For the text-containing cell, return its midpoint in [x, y] coordinate format. 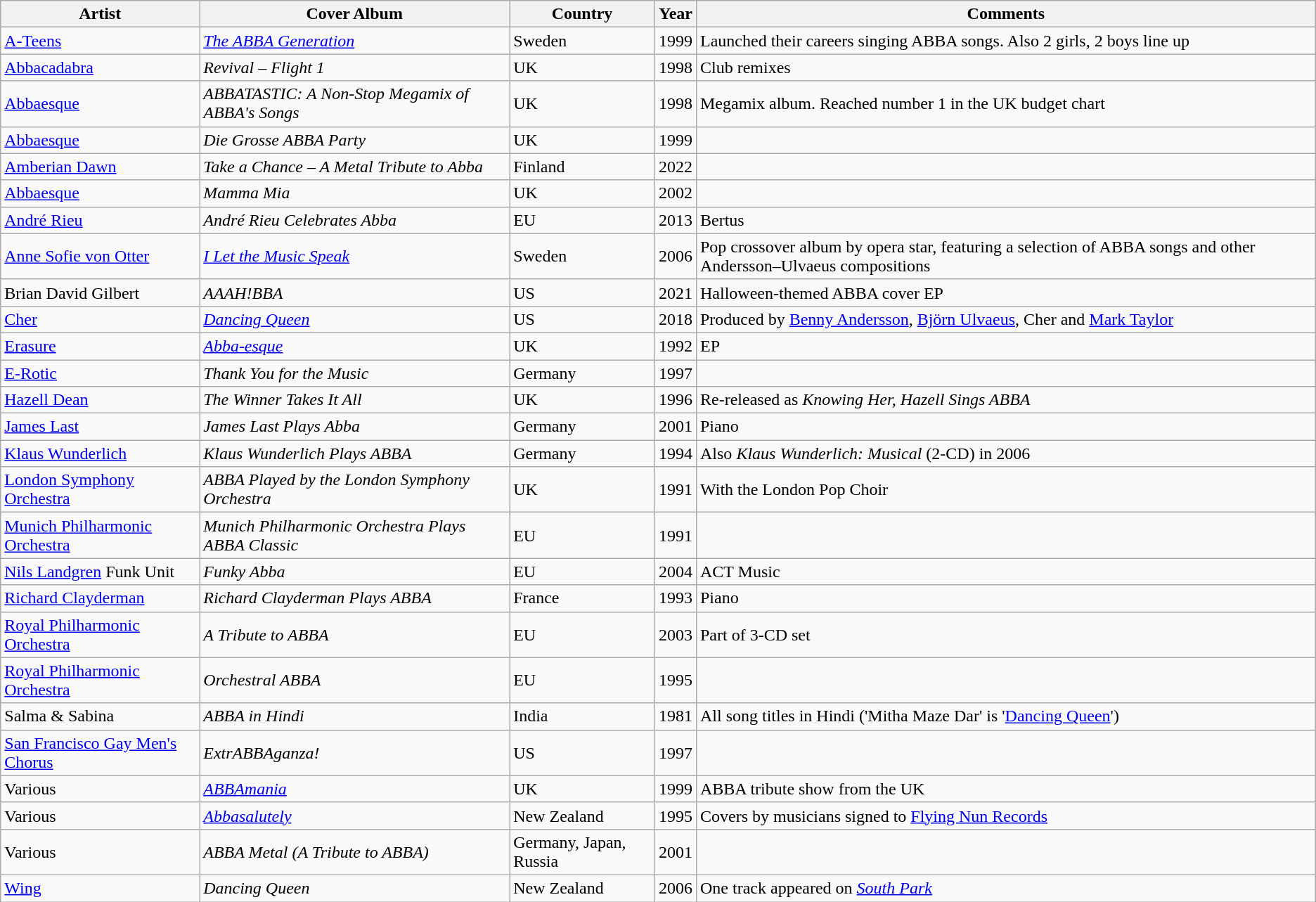
2002 [675, 193]
Part of 3-CD set [1005, 634]
James Last [100, 427]
ACT Music [1005, 572]
Salma & Sabina [100, 716]
1993 [675, 598]
Megamix album. Reached number 1 in the UK budget chart [1005, 104]
Brian David Gilbert [100, 292]
Germany, Japan, Russia [582, 852]
ABBA in Hindi [354, 716]
Covers by musicians signed to Flying Nun Records [1005, 816]
France [582, 598]
ABBAmania [354, 789]
Finland [582, 167]
Bertus [1005, 220]
Pop crossover album by opera star, featuring a selection of ABBA songs and other Andersson–Ulvaeus compositions [1005, 256]
2013 [675, 220]
ABBATASTIC: A Non-Stop Megamix of ABBA's Songs [354, 104]
A Tribute to ABBA [354, 634]
Produced by Benny Andersson, Björn Ulvaeus, Cher and Mark Taylor [1005, 319]
Abbacadabra [100, 67]
San Francisco Gay Men's Chorus [100, 752]
Wing [100, 888]
Munich Philharmonic Orchestra [100, 536]
2004 [675, 572]
Also Klaus Wunderlich: Musical (2-CD) in 2006 [1005, 453]
Comments [1005, 14]
2022 [675, 167]
Richard Clayderman [100, 598]
Country [582, 14]
I Let the Music Speak [354, 256]
André Rieu Celebrates Abba [354, 220]
ABBA Played by the London Symphony Orchestra [354, 489]
James Last Plays Abba [354, 427]
Artist [100, 14]
Re-released as Knowing Her, Hazell Sings ABBA [1005, 400]
The ABBA Generation [354, 41]
ABBA Metal (A Tribute to ABBA) [354, 852]
André Rieu [100, 220]
The Winner Takes It All [354, 400]
London Symphony Orchestra [100, 489]
Orchestral ABBA [354, 681]
Richard Clayderman Plays ABBA [354, 598]
Klaus Wunderlich Plays ABBA [354, 453]
Launched their careers singing ABBA songs. Also 2 girls, 2 boys line up [1005, 41]
Revival – Flight 1 [354, 67]
Take a Chance – A Metal Tribute to Abba [354, 167]
Abbasalutely [354, 816]
A-Teens [100, 41]
Year [675, 14]
Funky Abba [354, 572]
Erasure [100, 346]
1981 [675, 716]
ExtrABBAganza! [354, 752]
Klaus Wunderlich [100, 453]
Nils Landgren Funk Unit [100, 572]
India [582, 716]
One track appeared on South Park [1005, 888]
Die Grosse ABBA Party [354, 140]
E-Rotic [100, 373]
2018 [675, 319]
1996 [675, 400]
Amberian Dawn [100, 167]
Cover Album [354, 14]
Club remixes [1005, 67]
Munich Philharmonic Orchestra Plays ABBA Classic [354, 536]
ABBA tribute show from the UK [1005, 789]
Halloween-themed ABBA cover EP [1005, 292]
1992 [675, 346]
1994 [675, 453]
All song titles in Hindi ('Mitha Maze Dar' is 'Dancing Queen') [1005, 716]
EP [1005, 346]
Hazell Dean [100, 400]
With the London Pop Choir [1005, 489]
Cher [100, 319]
Mamma Mia [354, 193]
2003 [675, 634]
Anne Sofie von Otter [100, 256]
2021 [675, 292]
Thank You for the Music [354, 373]
AAAH!BBA [354, 292]
Abba-esque [354, 346]
